Capture the cell that displays the provided text and extract its [X, Y] central coordinate. 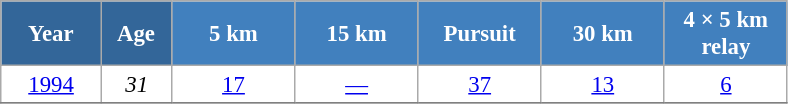
Age [136, 34]
5 km [234, 34]
— [356, 85]
6 [726, 85]
30 km [602, 34]
15 km [356, 34]
13 [602, 85]
1994 [52, 85]
4 × 5 km relay [726, 34]
31 [136, 85]
Year [52, 34]
37 [480, 85]
17 [234, 85]
Pursuit [480, 34]
